Locate the cell with the specified text and output its [x, y] center coordinate. 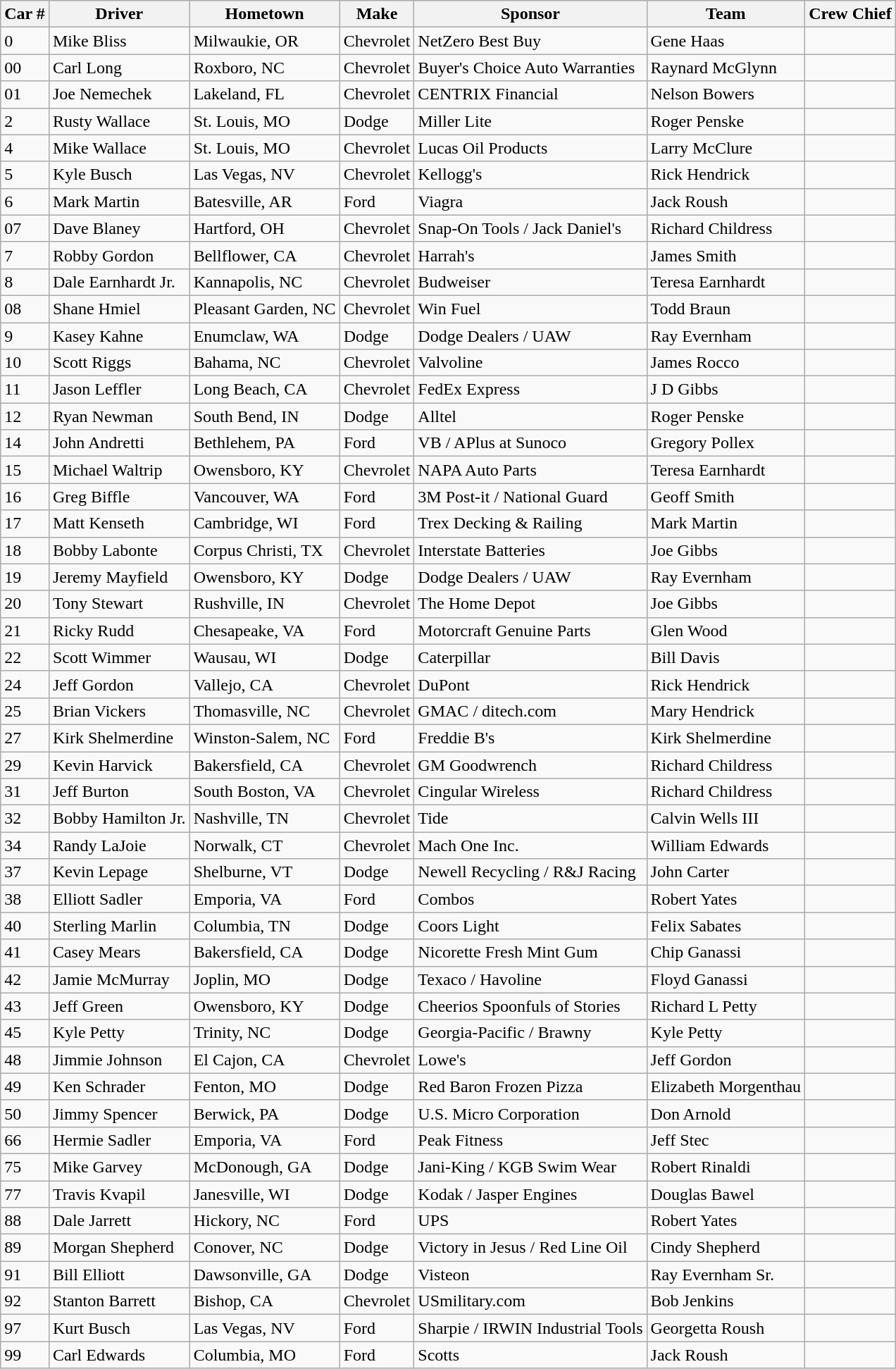
South Boston, VA [265, 792]
UPS [530, 1221]
Ray Evernham Sr. [726, 1275]
25 [25, 711]
Geoff Smith [726, 497]
Douglas Bawel [726, 1194]
Viagra [530, 202]
VB / APlus at Sunoco [530, 443]
Valvoline [530, 363]
Milwaukie, OR [265, 41]
Cingular Wireless [530, 792]
Batesville, AR [265, 202]
17 [25, 524]
Kodak / Jasper Engines [530, 1194]
Nicorette Fresh Mint Gum [530, 953]
Fenton, MO [265, 1086]
99 [25, 1355]
Rusty Wallace [119, 121]
Tony Stewart [119, 604]
Motorcraft Genuine Parts [530, 631]
Richard L Petty [726, 1006]
Nashville, TN [265, 819]
Hartford, OH [265, 228]
16 [25, 497]
Hermie Sadler [119, 1140]
The Home Depot [530, 604]
4 [25, 148]
Caterpillar [530, 657]
Glen Wood [726, 631]
Todd Braun [726, 309]
Carl Long [119, 68]
Sponsor [530, 14]
Chip Ganassi [726, 953]
Sterling Marlin [119, 926]
11 [25, 390]
9 [25, 336]
Win Fuel [530, 309]
50 [25, 1113]
El Cajon, CA [265, 1060]
Victory in Jesus / Red Line Oil [530, 1248]
8 [25, 282]
10 [25, 363]
South Bend, IN [265, 416]
Lucas Oil Products [530, 148]
Janesville, WI [265, 1194]
Robby Gordon [119, 255]
John Andretti [119, 443]
Joplin, MO [265, 979]
Kasey Kahne [119, 336]
12 [25, 416]
20 [25, 604]
18 [25, 550]
Jeff Burton [119, 792]
Driver [119, 14]
Scott Wimmer [119, 657]
Bill Davis [726, 657]
Scotts [530, 1355]
22 [25, 657]
Car # [25, 14]
Dawsonville, GA [265, 1275]
14 [25, 443]
Ryan Newman [119, 416]
Conover, NC [265, 1248]
Jani-King / KGB Swim Wear [530, 1167]
Buyer's Choice Auto Warranties [530, 68]
Michael Waltrip [119, 470]
Bahama, NC [265, 363]
31 [25, 792]
Brian Vickers [119, 711]
Don Arnold [726, 1113]
Mary Hendrick [726, 711]
91 [25, 1275]
5 [25, 175]
GMAC / ditech.com [530, 711]
Randy LaJoie [119, 845]
Vancouver, WA [265, 497]
Jimmy Spencer [119, 1113]
FedEx Express [530, 390]
Sharpie / IRWIN Industrial Tools [530, 1328]
Columbia, TN [265, 926]
6 [25, 202]
DuPont [530, 684]
Stanton Barrett [119, 1301]
Ken Schrader [119, 1086]
Carl Edwards [119, 1355]
Kyle Busch [119, 175]
Tide [530, 819]
7 [25, 255]
Bobby Hamilton Jr. [119, 819]
Hometown [265, 14]
Miller Lite [530, 121]
Jimmie Johnson [119, 1060]
Floyd Ganassi [726, 979]
Enumclaw, WA [265, 336]
CENTRIX Financial [530, 94]
07 [25, 228]
Kurt Busch [119, 1328]
Roxboro, NC [265, 68]
Casey Mears [119, 953]
Interstate Batteries [530, 550]
Bob Jenkins [726, 1301]
Norwalk, CT [265, 845]
Hickory, NC [265, 1221]
66 [25, 1140]
45 [25, 1033]
2 [25, 121]
Peak Fitness [530, 1140]
08 [25, 309]
GM Goodwrench [530, 764]
Bishop, CA [265, 1301]
Kevin Harvick [119, 764]
Columbia, MO [265, 1355]
Mach One Inc. [530, 845]
Jason Leffler [119, 390]
97 [25, 1328]
42 [25, 979]
34 [25, 845]
Lowe's [530, 1060]
NAPA Auto Parts [530, 470]
Larry McClure [726, 148]
32 [25, 819]
Raynard McGlynn [726, 68]
McDonough, GA [265, 1167]
Snap-On Tools / Jack Daniel's [530, 228]
James Rocco [726, 363]
Kellogg's [530, 175]
92 [25, 1301]
USmilitary.com [530, 1301]
Jeff Stec [726, 1140]
37 [25, 872]
Visteon [530, 1275]
Bethlehem, PA [265, 443]
21 [25, 631]
Crew Chief [851, 14]
48 [25, 1060]
77 [25, 1194]
Shane Hmiel [119, 309]
Pleasant Garden, NC [265, 309]
Chesapeake, VA [265, 631]
Dale Earnhardt Jr. [119, 282]
Cheerios Spoonfuls of Stories [530, 1006]
41 [25, 953]
00 [25, 68]
Jeremy Mayfield [119, 577]
Elliott Sadler [119, 899]
Budweiser [530, 282]
Make [377, 14]
Winston-Salem, NC [265, 738]
Cindy Shepherd [726, 1248]
Dave Blaney [119, 228]
Vallejo, CA [265, 684]
NetZero Best Buy [530, 41]
Texaco / Havoline [530, 979]
Robert Rinaldi [726, 1167]
40 [25, 926]
Cambridge, WI [265, 524]
Georgia-Pacific / Brawny [530, 1033]
Joe Nemechek [119, 94]
3M Post-it / National Guard [530, 497]
Wausau, WI [265, 657]
Bill Elliott [119, 1275]
Kevin Lepage [119, 872]
Thomasville, NC [265, 711]
Trinity, NC [265, 1033]
Bobby Labonte [119, 550]
Bellflower, CA [265, 255]
U.S. Micro Corporation [530, 1113]
J D Gibbs [726, 390]
Mike Bliss [119, 41]
Mike Garvey [119, 1167]
19 [25, 577]
Combos [530, 899]
Mike Wallace [119, 148]
Gene Haas [726, 41]
Corpus Christi, TX [265, 550]
Harrah's [530, 255]
0 [25, 41]
Ricky Rudd [119, 631]
43 [25, 1006]
Calvin Wells III [726, 819]
Travis Kvapil [119, 1194]
Greg Biffle [119, 497]
Kannapolis, NC [265, 282]
Red Baron Frozen Pizza [530, 1086]
Matt Kenseth [119, 524]
Alltel [530, 416]
15 [25, 470]
29 [25, 764]
Coors Light [530, 926]
Felix Sabates [726, 926]
Berwick, PA [265, 1113]
Morgan Shepherd [119, 1248]
38 [25, 899]
Lakeland, FL [265, 94]
75 [25, 1167]
Freddie B's [530, 738]
Georgetta Roush [726, 1328]
Elizabeth Morgenthau [726, 1086]
Long Beach, CA [265, 390]
Jeff Green [119, 1006]
Rushville, IN [265, 604]
89 [25, 1248]
James Smith [726, 255]
49 [25, 1086]
27 [25, 738]
24 [25, 684]
Newell Recycling / R&J Racing [530, 872]
Dale Jarrett [119, 1221]
Shelburne, VT [265, 872]
Team [726, 14]
88 [25, 1221]
01 [25, 94]
Scott Riggs [119, 363]
William Edwards [726, 845]
Jamie McMurray [119, 979]
Trex Decking & Railing [530, 524]
John Carter [726, 872]
Gregory Pollex [726, 443]
Nelson Bowers [726, 94]
